Find where the given text appears and provide that cell's center as (x, y) coordinate. 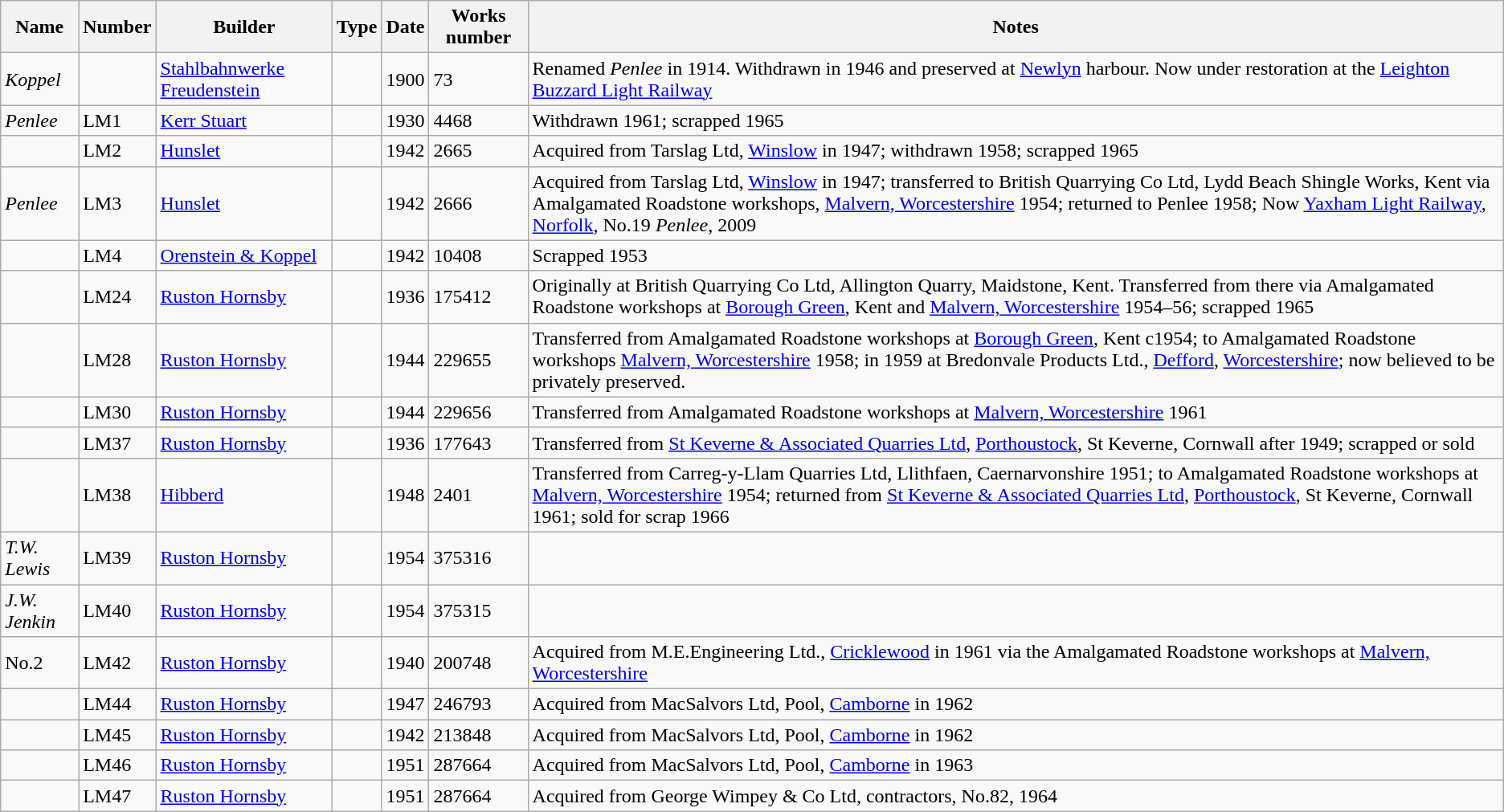
LM38 (117, 495)
1947 (405, 704)
200748 (479, 663)
Orenstein & Koppel (244, 255)
LM3 (117, 203)
LM1 (117, 120)
4468 (479, 120)
Builder (244, 27)
Name (40, 27)
Number (117, 27)
No.2 (40, 663)
1940 (405, 663)
LM30 (117, 412)
LM47 (117, 796)
1948 (405, 495)
Transferred from St Keverne & Associated Quarries Ltd, Porthoustock, St Keverne, Cornwall after 1949; scrapped or sold (1016, 443)
Koppel (40, 79)
Notes (1016, 27)
2665 (479, 151)
73 (479, 79)
LM4 (117, 255)
375315 (479, 610)
229656 (479, 412)
Date (405, 27)
177643 (479, 443)
Acquired from MacSalvors Ltd, Pool, Camborne in 1963 (1016, 765)
LM42 (117, 663)
Kerr Stuart (244, 120)
LM40 (117, 610)
J.W. Jenkin (40, 610)
175412 (479, 297)
Acquired from Tarslag Ltd, Winslow in 1947; withdrawn 1958; scrapped 1965 (1016, 151)
229655 (479, 360)
2401 (479, 495)
Hibberd (244, 495)
10408 (479, 255)
Renamed Penlee in 1914. Withdrawn in 1946 and preserved at Newlyn harbour. Now under restoration at the Leighton Buzzard Light Railway (1016, 79)
Acquired from George Wimpey & Co Ltd, contractors, No.82, 1964 (1016, 796)
Type (357, 27)
LM37 (117, 443)
LM2 (117, 151)
246793 (479, 704)
Scrapped 1953 (1016, 255)
Works number (479, 27)
Stahlbahnwerke Freudenstein (244, 79)
LM46 (117, 765)
1930 (405, 120)
LM28 (117, 360)
1900 (405, 79)
375316 (479, 557)
LM24 (117, 297)
213848 (479, 735)
Transferred from Amalgamated Roadstone workshops at Malvern, Worcestershire 1961 (1016, 412)
2666 (479, 203)
LM44 (117, 704)
Withdrawn 1961; scrapped 1965 (1016, 120)
T.W. Lewis (40, 557)
LM39 (117, 557)
Acquired from M.E.Engineering Ltd., Cricklewood in 1961 via the Amalgamated Roadstone workshops at Malvern, Worcestershire (1016, 663)
LM45 (117, 735)
